Identify which cell holds the provided text, then report its (X, Y) central coordinate. 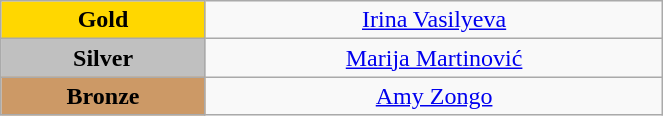
Bronze (104, 96)
Silver (104, 58)
Marija Martinović (434, 58)
Amy Zongo (434, 96)
Irina Vasilyeva (434, 20)
Gold (104, 20)
